Return the [x, y] coordinate for the center point of the cell that contains the specified text.  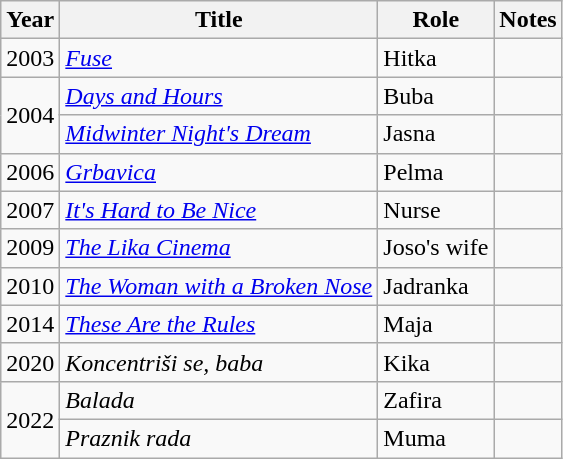
These Are the Rules [219, 324]
Buba [436, 96]
Jadranka [436, 286]
Balada [219, 400]
Notes [528, 20]
Zafira [436, 400]
Koncentriši se, baba [219, 362]
2010 [30, 286]
Role [436, 20]
2004 [30, 115]
2006 [30, 172]
Praznik rada [219, 438]
2020 [30, 362]
Fuse [219, 58]
Midwinter Night's Dream [219, 134]
Maja [436, 324]
The Woman with a Broken Nose [219, 286]
Grbavica [219, 172]
Jasna [436, 134]
The Lika Cinema [219, 248]
Nurse [436, 210]
It's Hard to Be Nice [219, 210]
Year [30, 20]
2003 [30, 58]
Pelma [436, 172]
Kika [436, 362]
2022 [30, 419]
Days and Hours [219, 96]
Joso's wife [436, 248]
2007 [30, 210]
Title [219, 20]
Hitka [436, 58]
2009 [30, 248]
Muma [436, 438]
2014 [30, 324]
